Capture the cell that displays the provided text and extract its [X, Y] central coordinate. 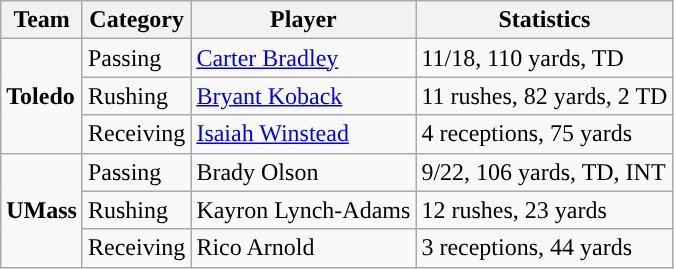
3 receptions, 44 yards [544, 248]
11/18, 110 yards, TD [544, 58]
4 receptions, 75 yards [544, 134]
12 rushes, 23 yards [544, 210]
9/22, 106 yards, TD, INT [544, 172]
11 rushes, 82 yards, 2 TD [544, 96]
Bryant Koback [304, 96]
Toledo [42, 96]
Kayron Lynch-Adams [304, 210]
Team [42, 20]
Player [304, 20]
Brady Olson [304, 172]
Carter Bradley [304, 58]
Isaiah Winstead [304, 134]
Rico Arnold [304, 248]
UMass [42, 210]
Statistics [544, 20]
Category [136, 20]
